Locate the cell with the specified text and output its [x, y] center coordinate. 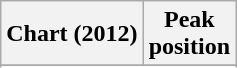
Chart (2012) [72, 34]
Peakposition [189, 34]
